For the text-containing cell, return its midpoint in (x, y) coordinate format. 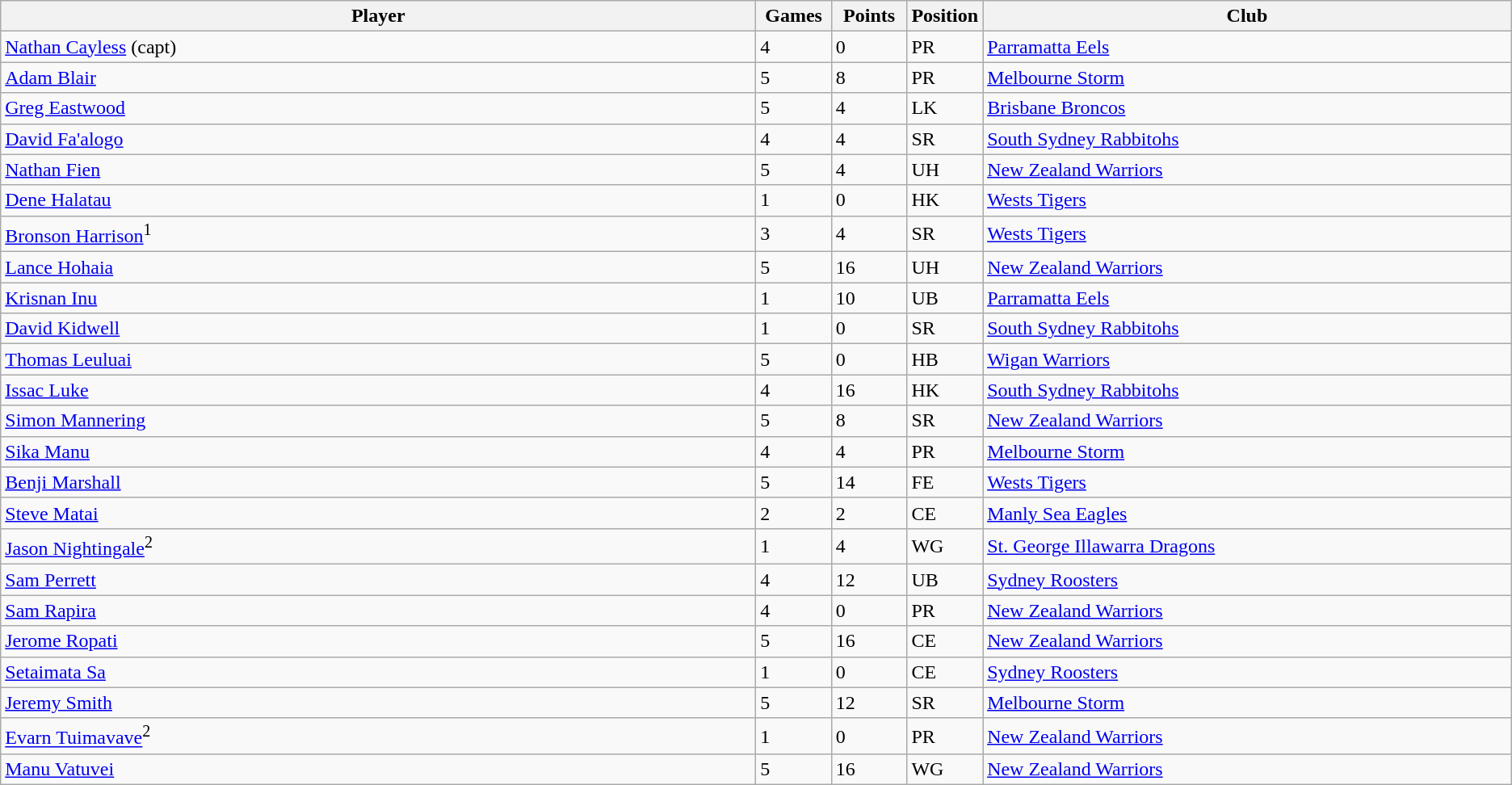
LK (945, 108)
Brisbane Broncos (1247, 108)
Jeremy Smith (378, 703)
Jason Nightingale2 (378, 546)
Club (1247, 16)
Lance Hohaia (378, 267)
Setaimata Sa (378, 672)
Thomas Leuluai (378, 359)
Adam Blair (378, 78)
FE (945, 482)
Nathan Cayless (capt) (378, 47)
Sika Manu (378, 451)
Manu Vatuvei (378, 770)
Player (378, 16)
St. George Illawarra Dragons (1247, 546)
Games (794, 16)
14 (869, 482)
Nathan Fien (378, 170)
Steve Matai (378, 513)
Sam Perrett (378, 580)
Jerome Ropati (378, 641)
10 (869, 298)
Benji Marshall (378, 482)
Wigan Warriors (1247, 359)
Issac Luke (378, 390)
Dene Halatau (378, 200)
David Fa'alogo (378, 139)
3 (794, 234)
Greg Eastwood (378, 108)
Bronson Harrison1 (378, 234)
HB (945, 359)
Evarn Tuimavave2 (378, 737)
Position (945, 16)
David Kidwell (378, 329)
Points (869, 16)
Simon Mannering (378, 421)
Krisnan Inu (378, 298)
Sam Rapira (378, 611)
Manly Sea Eagles (1247, 513)
